Capture the cell that displays the provided text and extract its [X, Y] central coordinate. 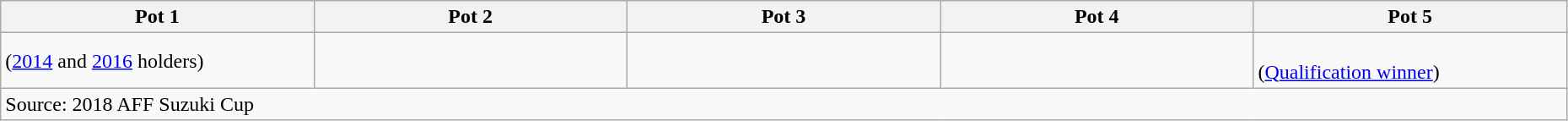
(Qualification winner) [1410, 61]
Pot 2 [471, 17]
Pot 4 [1097, 17]
(2014 and 2016 holders) [157, 61]
Pot 5 [1410, 17]
Source: 2018 AFF Suzuki Cup [784, 104]
Pot 3 [783, 17]
Pot 1 [157, 17]
